Extract the [X, Y] coordinate from the center of the cell holding the provided text.  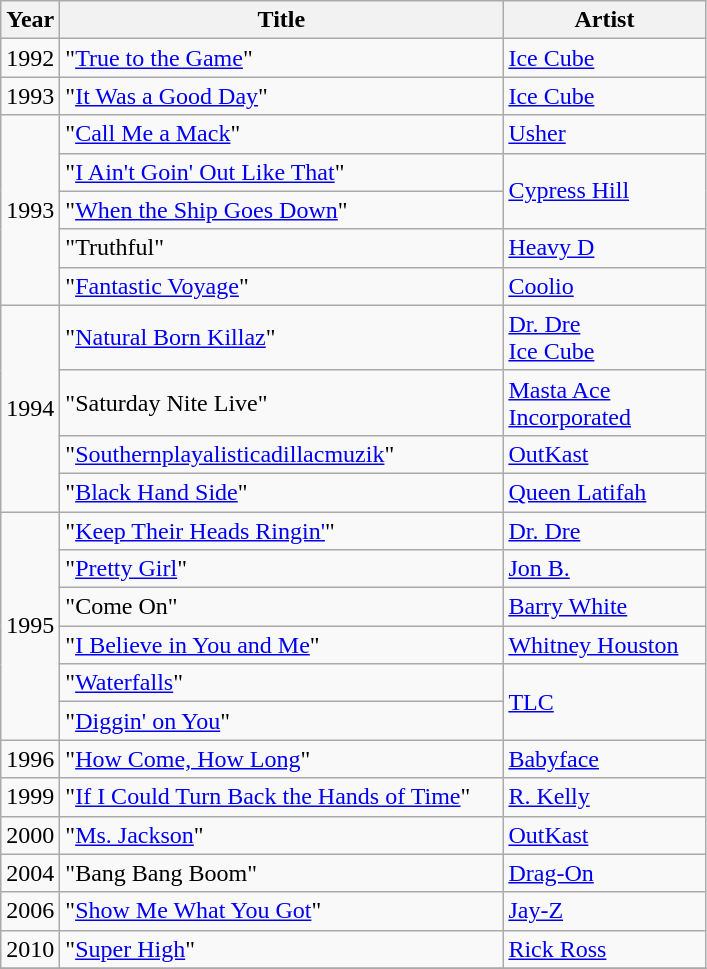
Cypress Hill [604, 191]
Masta Ace Incorporated [604, 402]
Year [30, 20]
"Bang Bang Boom" [282, 873]
"How Come, How Long" [282, 759]
Barry White [604, 607]
"Saturday Nite Live" [282, 402]
"I Ain't Goin' Out Like That" [282, 172]
Queen Latifah [604, 492]
"Diggin' on You" [282, 721]
Usher [604, 134]
2000 [30, 835]
"Truthful" [282, 248]
Jay-Z [604, 911]
"Fantastic Voyage" [282, 286]
"Come On" [282, 607]
1999 [30, 797]
1995 [30, 626]
"Call Me a Mack" [282, 134]
"Southernplayalisticadillacmuzik" [282, 454]
Title [282, 20]
"True to the Game" [282, 58]
"I Believe in You and Me" [282, 645]
"Show Me What You Got" [282, 911]
"Ms. Jackson" [282, 835]
Dr. Dre [604, 531]
1992 [30, 58]
2010 [30, 949]
TLC [604, 702]
"When the Ship Goes Down" [282, 210]
2004 [30, 873]
Babyface [604, 759]
Rick Ross [604, 949]
R. Kelly [604, 797]
"Waterfalls" [282, 683]
1994 [30, 408]
Heavy D [604, 248]
"If I Could Turn Back the Hands of Time" [282, 797]
"Pretty Girl" [282, 569]
Drag-On [604, 873]
"Keep Their Heads Ringin'" [282, 531]
Coolio [604, 286]
Dr. DreIce Cube [604, 338]
Whitney Houston [604, 645]
2006 [30, 911]
1996 [30, 759]
"Black Hand Side" [282, 492]
Artist [604, 20]
Jon B. [604, 569]
"Super High" [282, 949]
"Natural Born Killaz" [282, 338]
"It Was a Good Day" [282, 96]
